Provide the [x, y] coordinate of the cell's center where the given text is located.  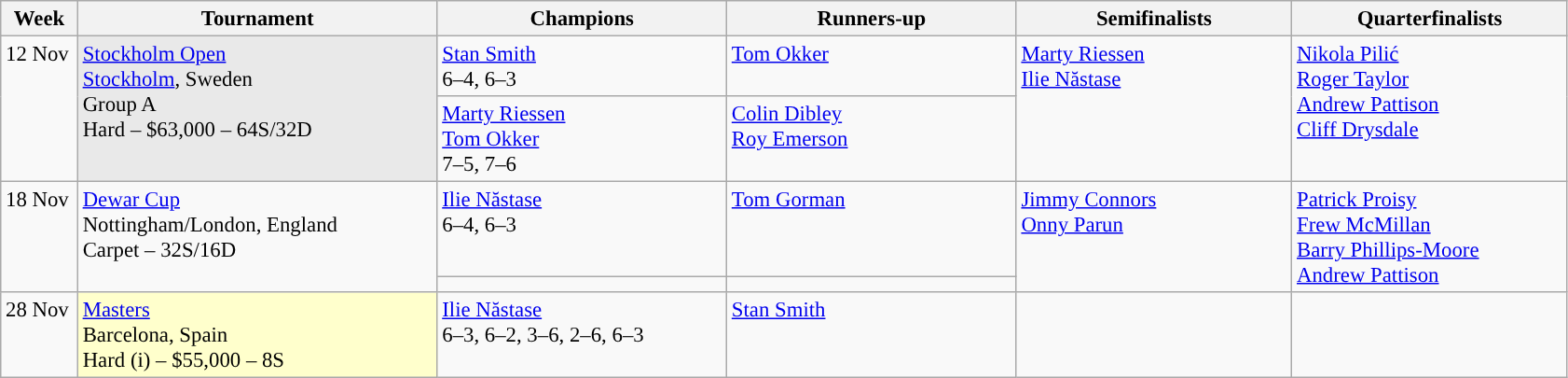
18 Nov [39, 237]
Stockholm Open Stockholm, Sweden Group A Hard – $63,000 – 64S/32D [257, 109]
12 Nov [39, 109]
Dewar Cup Nottingham/London, England Carpet – 32S/16D [257, 237]
Jimmy Connors Onny Parun [1154, 237]
Marty Riessen Ilie Năstase [1154, 109]
Tom Gorman [873, 230]
Semifinalists [1154, 19]
Ilie Năstase 6–4, 6–3 [582, 230]
Marty Riessen Tom Okker 7–5, 7–6 [582, 139]
Champions [582, 19]
Quarterfinalists [1430, 19]
Ilie Năstase 6–3, 6–2, 3–6, 2–6, 6–3 [582, 335]
Runners-up [873, 19]
Masters Barcelona, Spain Hard (i) – $55,000 – 8S [257, 335]
28 Nov [39, 335]
Stan Smith 6–4, 6–3 [582, 67]
Week [39, 19]
Nikola Pilić Roger Taylor Andrew Pattison Cliff Drysdale [1430, 109]
Tournament [257, 19]
Colin Dibley Roy Emerson [873, 139]
Stan Smith [873, 335]
Tom Okker [873, 67]
Patrick Proisy Frew McMillan Barry Phillips-Moore Andrew Pattison [1430, 237]
